Capture the cell that displays the provided text and extract its (X, Y) central coordinate. 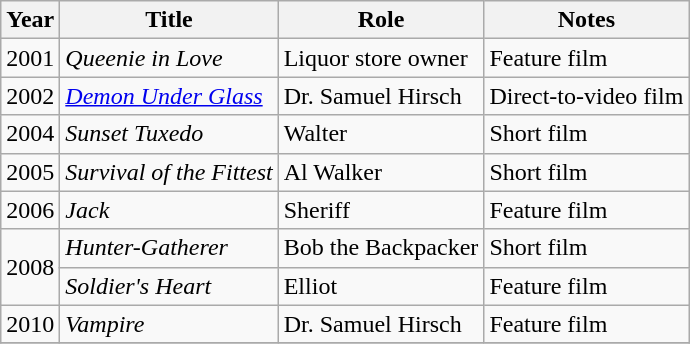
Demon Under Glass (169, 96)
2005 (30, 172)
Queenie in Love (169, 58)
Role (381, 20)
2008 (30, 267)
Elliot (381, 286)
Jack (169, 210)
2006 (30, 210)
Survival of the Fittest (169, 172)
2004 (30, 134)
Soldier's Heart (169, 286)
2002 (30, 96)
Title (169, 20)
Direct-to-video film (586, 96)
2001 (30, 58)
Al Walker (381, 172)
2010 (30, 324)
Hunter-Gatherer (169, 248)
Year (30, 20)
Notes (586, 20)
Sheriff (381, 210)
Sunset Tuxedo (169, 134)
Bob the Backpacker (381, 248)
Vampire (169, 324)
Walter (381, 134)
Liquor store owner (381, 58)
